Extract the (X, Y) coordinate from the center of the cell holding the provided text.  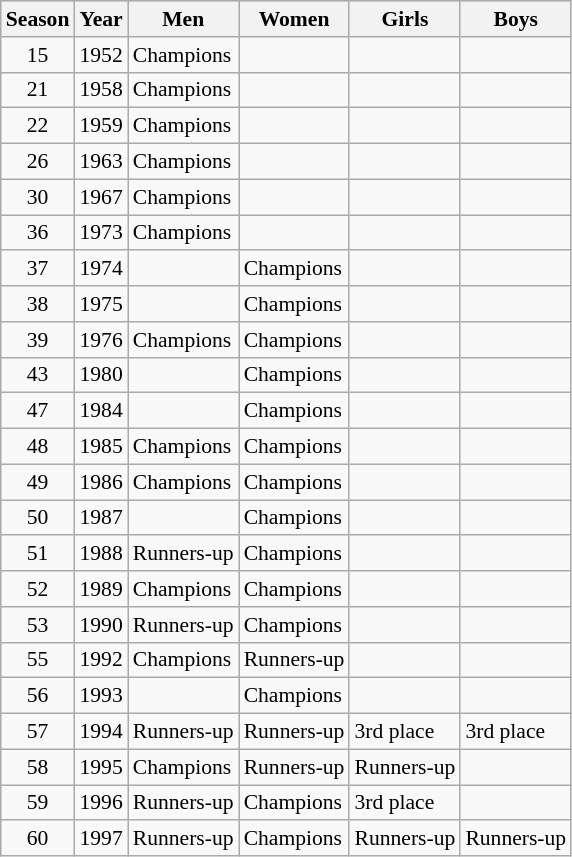
1958 (100, 90)
21 (38, 90)
1987 (100, 518)
1976 (100, 340)
56 (38, 696)
51 (38, 554)
1980 (100, 375)
1985 (100, 447)
1992 (100, 660)
36 (38, 233)
48 (38, 447)
1988 (100, 554)
Boys (516, 19)
1990 (100, 625)
1984 (100, 411)
57 (38, 732)
55 (38, 660)
1994 (100, 732)
58 (38, 767)
26 (38, 162)
53 (38, 625)
59 (38, 803)
1974 (100, 269)
1997 (100, 839)
22 (38, 126)
30 (38, 197)
Women (294, 19)
1973 (100, 233)
43 (38, 375)
1967 (100, 197)
39 (38, 340)
38 (38, 304)
1993 (100, 696)
1995 (100, 767)
52 (38, 589)
47 (38, 411)
1986 (100, 482)
Year (100, 19)
Girls (404, 19)
Men (184, 19)
1959 (100, 126)
1996 (100, 803)
1963 (100, 162)
1975 (100, 304)
15 (38, 55)
49 (38, 482)
1989 (100, 589)
37 (38, 269)
50 (38, 518)
60 (38, 839)
1952 (100, 55)
Season (38, 19)
